Return the [X, Y] coordinate for the center point of the cell that contains the specified text.  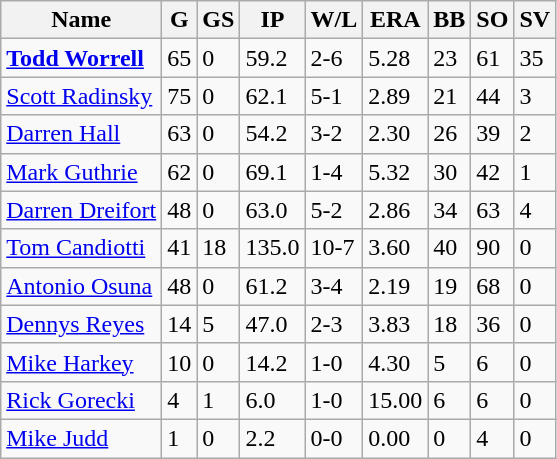
2 [535, 134]
Darren Dreifort [82, 210]
3-2 [334, 134]
SO [492, 20]
5.32 [396, 172]
2.86 [396, 210]
42 [492, 172]
Mark Guthrie [82, 172]
2-6 [334, 58]
47.0 [272, 324]
0.00 [396, 438]
62.1 [272, 96]
23 [450, 58]
69.1 [272, 172]
59.2 [272, 58]
Mike Judd [82, 438]
10 [180, 362]
W/L [334, 20]
62 [180, 172]
135.0 [272, 248]
14.2 [272, 362]
BB [450, 20]
75 [180, 96]
30 [450, 172]
SV [535, 20]
54.2 [272, 134]
14 [180, 324]
61.2 [272, 286]
44 [492, 96]
2-3 [334, 324]
5.28 [396, 58]
90 [492, 248]
Scott Radinsky [82, 96]
10-7 [334, 248]
35 [535, 58]
21 [450, 96]
Mike Harkey [82, 362]
15.00 [396, 400]
6.0 [272, 400]
36 [492, 324]
41 [180, 248]
2.89 [396, 96]
26 [450, 134]
2.30 [396, 134]
61 [492, 58]
19 [450, 286]
3 [535, 96]
2.2 [272, 438]
Rick Gorecki [82, 400]
40 [450, 248]
63.0 [272, 210]
5-2 [334, 210]
IP [272, 20]
0-0 [334, 438]
4.30 [396, 362]
2.19 [396, 286]
5-1 [334, 96]
34 [450, 210]
Darren Hall [82, 134]
3.83 [396, 324]
1-4 [334, 172]
Dennys Reyes [82, 324]
65 [180, 58]
68 [492, 286]
Tom Candiotti [82, 248]
Antonio Osuna [82, 286]
3-4 [334, 286]
Name [82, 20]
ERA [396, 20]
39 [492, 134]
G [180, 20]
GS [218, 20]
Todd Worrell [82, 58]
3.60 [396, 248]
